Search for the cell housing the specified text and yield its (x, y) center coordinate. 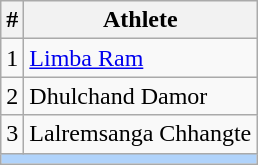
Athlete (140, 20)
# (12, 20)
Limba Ram (140, 58)
1 (12, 58)
3 (12, 134)
Dhulchand Damor (140, 96)
2 (12, 96)
Lalremsanga Chhangte (140, 134)
